Extract the (x, y) coordinate from the center of the cell holding the provided text.  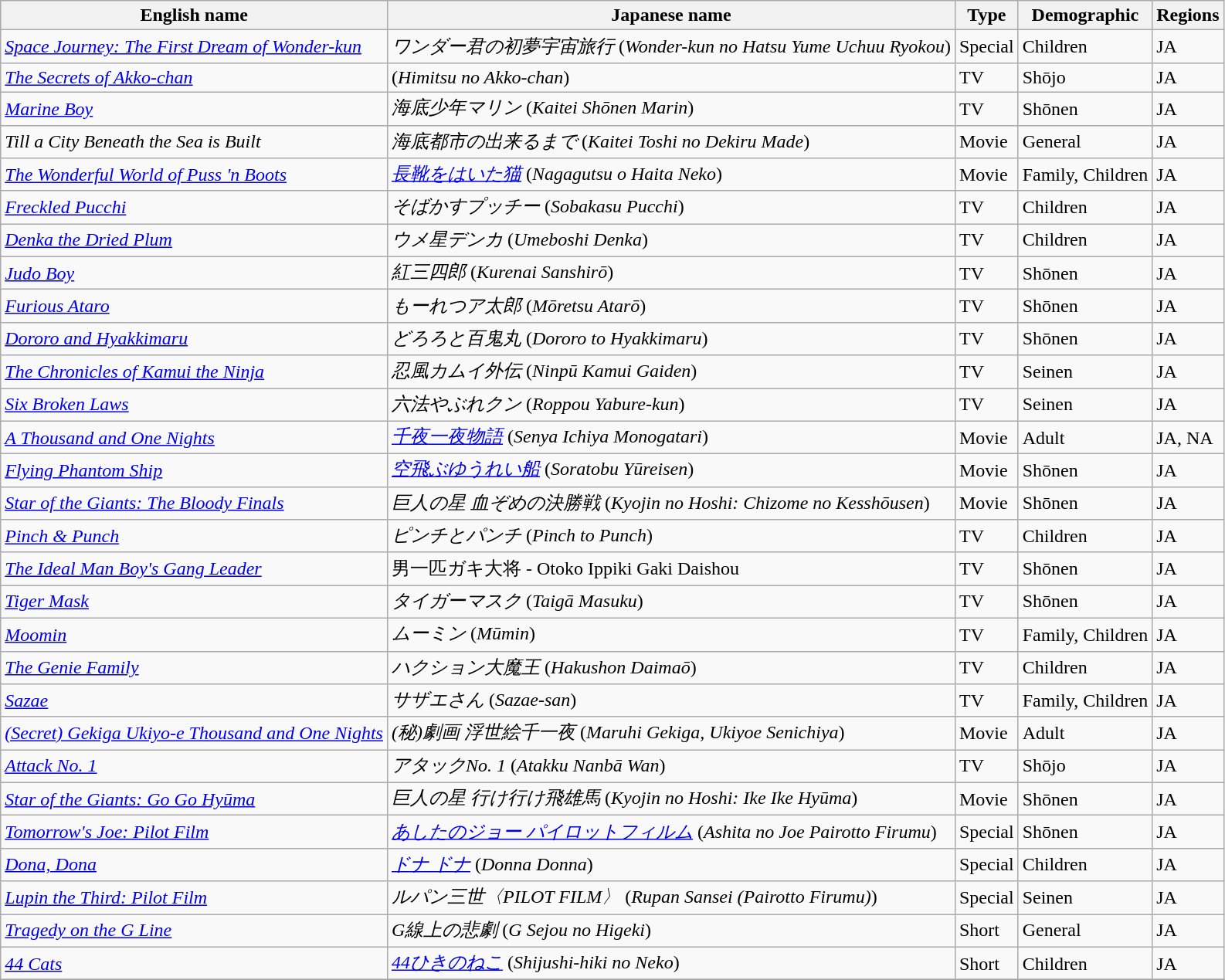
G線上の悲劇 (G Sejou no Higeki) (670, 931)
ドナ ドナ (Donna Donna) (670, 865)
The Wonderful World of Puss 'n Boots (195, 175)
(Himitsu no Akko-chan) (670, 77)
Dona, Dona (195, 865)
Star of the Giants: The Bloody Finals (195, 504)
タイガーマスク (Taigā Masuku) (670, 602)
Pinch & Punch (195, 536)
ピンチとパンチ (Pinch to Punch) (670, 536)
ワンダー君の初夢宇宙旅行 (Wonder-kun no Hatsu Yume Uchuu Ryokou) (670, 46)
Till a City Beneath the Sea is Built (195, 142)
Tiger Mask (195, 602)
Marine Boy (195, 108)
海底都市の出来るまで (Kaitei Toshi no Dekiru Made) (670, 142)
長靴をはいた猫 (Nagagutsu o Haita Neko) (670, 175)
Star of the Giants: Go Go Hyūma (195, 799)
忍風カムイ外伝 (Ninpū Kamui Gaiden) (670, 372)
男一匹ガキ大将 - Otoko Ippiki Gaki Daishou (670, 568)
A Thousand and One Nights (195, 437)
Space Journey: The First Dream of Wonder-kun (195, 46)
The Genie Family (195, 667)
そばかすプッチー (Sobakasu Pucchi) (670, 207)
(Secret) Gekiga Ukiyo-e Thousand and One Nights (195, 734)
Regions (1188, 15)
千夜一夜物語 (Senya Ichiya Monogatari) (670, 437)
The Secrets of Akko-chan (195, 77)
もーれつア太郎 (Mōretsu Atarō) (670, 306)
44 Cats (195, 964)
English name (195, 15)
Attack No. 1 (195, 766)
Type (986, 15)
The Chronicles of Kamui the Ninja (195, 372)
紅三四郎 (Kurenai Sanshirō) (670, 273)
Furious Ataro (195, 306)
Japanese name (670, 15)
どろろと百鬼丸 (Dororo to Hyakkimaru) (670, 338)
Judo Boy (195, 273)
Sazae (195, 701)
Demographic (1085, 15)
Six Broken Laws (195, 405)
Moomin (195, 635)
The Ideal Man Boy's Gang Leader (195, 568)
44ひきのねこ (Shijushi-hiki no Neko) (670, 964)
JA, NA (1188, 437)
ハクション大魔王 (Hakushon Daimaō) (670, 667)
海底少年マリン (Kaitei Shōnen Marin) (670, 108)
Tomorrow's Joe: Pilot Film (195, 832)
巨人の星 血ぞめの決勝戦 (Kyojin no Hoshi: Chizome no Kesshōusen) (670, 504)
アタックNo. 1 (Atakku Nanbā Wan) (670, 766)
Tragedy on the G Line (195, 931)
ムーミン (Mūmin) (670, 635)
(秘)劇画 浮世絵千一夜 (Maruhi Gekiga, Ukiyoe Senichiya) (670, 734)
空飛ぶゆうれい船 (Soratobu Yūreisen) (670, 471)
巨人の星 行け行け飛雄馬 (Kyojin no Hoshi: Ike Ike Hyūma) (670, 799)
Denka the Dried Plum (195, 241)
Dororo and Hyakkimaru (195, 338)
Lupin the Third: Pilot Film (195, 897)
Freckled Pucchi (195, 207)
あしたのジョー パイロットフィルム (Ashita no Joe Pairotto Firumu) (670, 832)
ウメ星デンカ (Umeboshi Denka) (670, 241)
Flying Phantom Ship (195, 471)
六法やぶれクン (Roppou Yabure-kun) (670, 405)
サザエさん (Sazae-san) (670, 701)
ルパン三世〈PILOT FILM〉 (Rupan Sansei (Pairotto Firumu)) (670, 897)
